Provide the (x, y) coordinate of the cell's center where the given text is located.  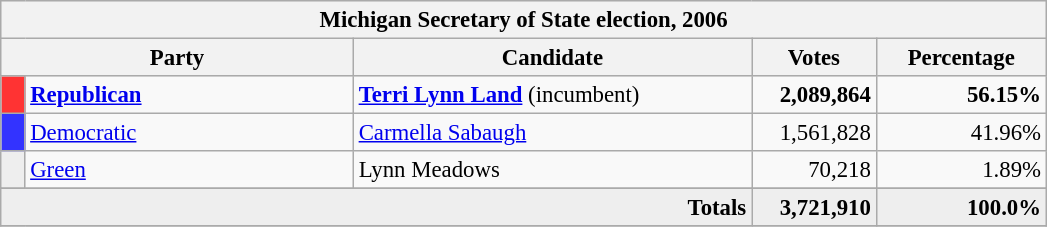
Candidate (552, 58)
Green (189, 170)
Carmella Sabaugh (552, 133)
3,721,910 (814, 208)
Totals (376, 208)
Lynn Meadows (552, 170)
Percentage (961, 58)
100.0% (961, 208)
1.89% (961, 170)
41.96% (961, 133)
2,089,864 (814, 95)
1,561,828 (814, 133)
Votes (814, 58)
Republican (189, 95)
70,218 (814, 170)
Michigan Secretary of State election, 2006 (524, 20)
Democratic (189, 133)
Terri Lynn Land (incumbent) (552, 95)
56.15% (961, 95)
Party (178, 58)
